Capture the cell that displays the provided text and extract its [X, Y] central coordinate. 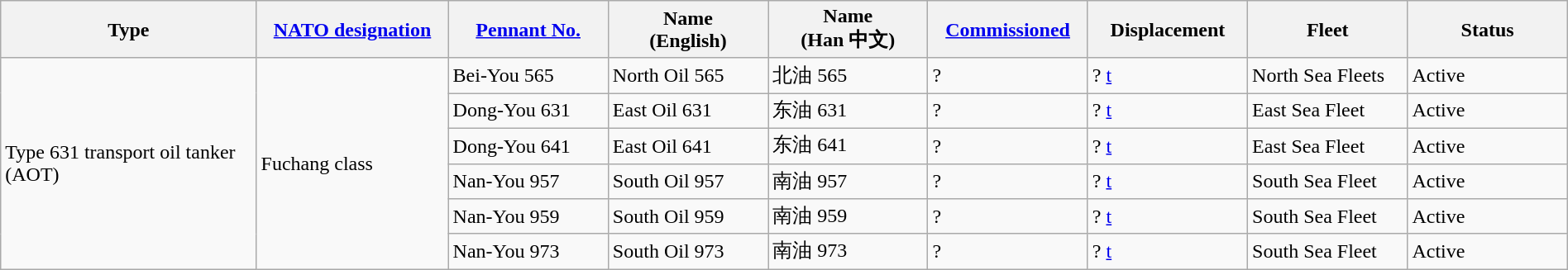
Nan-You 973 [528, 251]
North Oil 565 [688, 76]
Type [129, 30]
Pennant No. [528, 30]
South Oil 957 [688, 182]
Status [1487, 30]
Bei-You 565 [528, 76]
North Sea Fleets [1328, 76]
东油 631 [849, 111]
South Oil 973 [688, 251]
Dong-You 641 [528, 145]
East Oil 631 [688, 111]
Displacement [1168, 30]
东油 641 [849, 145]
Nan-You 959 [528, 216]
Dong-You 631 [528, 111]
NATO designation [352, 30]
南油 973 [849, 251]
Fleet [1328, 30]
Fuchang class [352, 163]
Name(Han 中文) [849, 30]
Type 631 transport oil tanker (AOT) [129, 163]
South Oil 959 [688, 216]
北油 565 [849, 76]
南油 957 [849, 182]
Nan-You 957 [528, 182]
East Oil 641 [688, 145]
南油 959 [849, 216]
Name(English) [688, 30]
Commissioned [1007, 30]
